Determine the [x, y] coordinate at the center of the cell enclosing the given text.  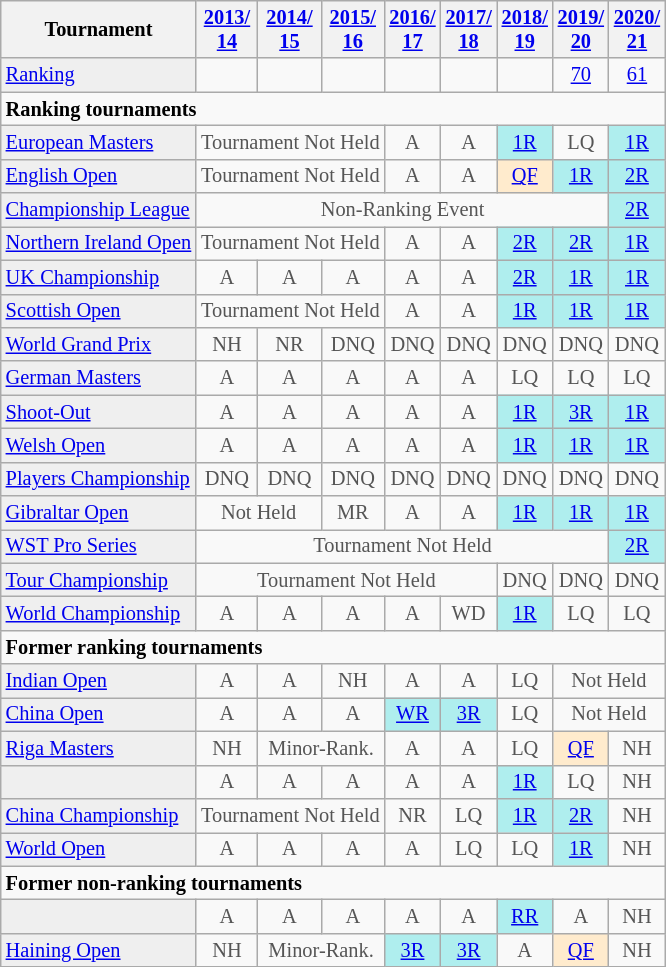
WST Pro Series [98, 546]
China Open [98, 714]
2020/21 [637, 29]
Haining Open [98, 950]
Championship League [98, 210]
Non-Ranking Event [402, 210]
Welsh Open [98, 445]
Ranking [98, 75]
Players Championship [98, 479]
UK Championship [98, 277]
Tournament [98, 29]
China Championship [98, 815]
Indian Open [98, 681]
2019/20 [581, 29]
World Open [98, 849]
Shoot-Out [98, 412]
2016/17 [412, 29]
2013/14 [227, 29]
Riga Masters [98, 748]
World Grand Prix [98, 344]
English Open [98, 176]
Ranking tournaments [333, 109]
Gibraltar Open [98, 513]
WD [469, 613]
World Championship [98, 613]
German Masters [98, 378]
2015/16 [352, 29]
2018/19 [525, 29]
Scottish Open [98, 311]
61 [637, 75]
Northern Ireland Open [98, 243]
Tour Championship [98, 580]
Former non-ranking tournaments [333, 883]
WR [412, 714]
70 [581, 75]
RR [525, 916]
European Masters [98, 142]
2017/18 [469, 29]
2014/15 [290, 29]
MR [352, 513]
Former ranking tournaments [333, 647]
